Return [x, y] of the center of cell containing provided text 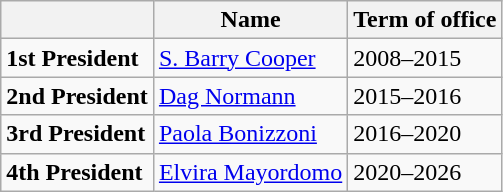
2008–2015 [425, 58]
S. Barry Cooper [250, 58]
2nd President [78, 96]
Elvira Mayordomo [250, 172]
Dag Normann [250, 96]
Paola Bonizzoni [250, 134]
2015–2016 [425, 96]
1st President [78, 58]
3rd President [78, 134]
2020–2026 [425, 172]
4th President [78, 172]
Name [250, 20]
2016–2020 [425, 134]
Term of office [425, 20]
